Search for the cell housing the specified text and yield its (x, y) center coordinate. 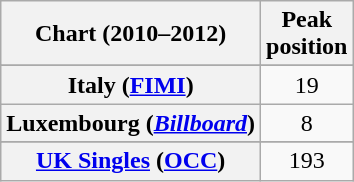
Italy (FIMI) (131, 85)
193 (307, 161)
19 (307, 85)
UK Singles (OCC) (131, 161)
8 (307, 123)
Luxembourg (Billboard) (131, 123)
Chart (2010–2012) (131, 34)
Peakposition (307, 34)
